Search for the cell housing the specified text and yield its (X, Y) center coordinate. 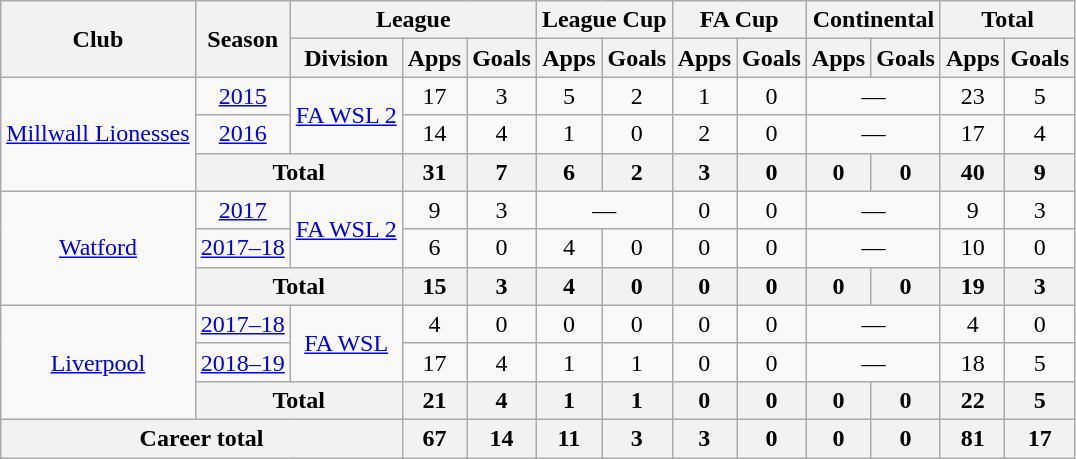
2018–19 (242, 362)
Career total (202, 438)
23 (972, 96)
2016 (242, 134)
Millwall Lionesses (98, 134)
2015 (242, 96)
21 (434, 400)
League (413, 20)
Division (346, 58)
Club (98, 39)
40 (972, 172)
19 (972, 286)
Continental (873, 20)
2017 (242, 210)
FA Cup (739, 20)
League Cup (604, 20)
22 (972, 400)
18 (972, 362)
31 (434, 172)
10 (972, 248)
FA WSL (346, 343)
67 (434, 438)
81 (972, 438)
Watford (98, 248)
Season (242, 39)
Liverpool (98, 362)
7 (502, 172)
15 (434, 286)
11 (568, 438)
